Return the [X, Y] coordinate for the center point of the cell that contains the specified text.  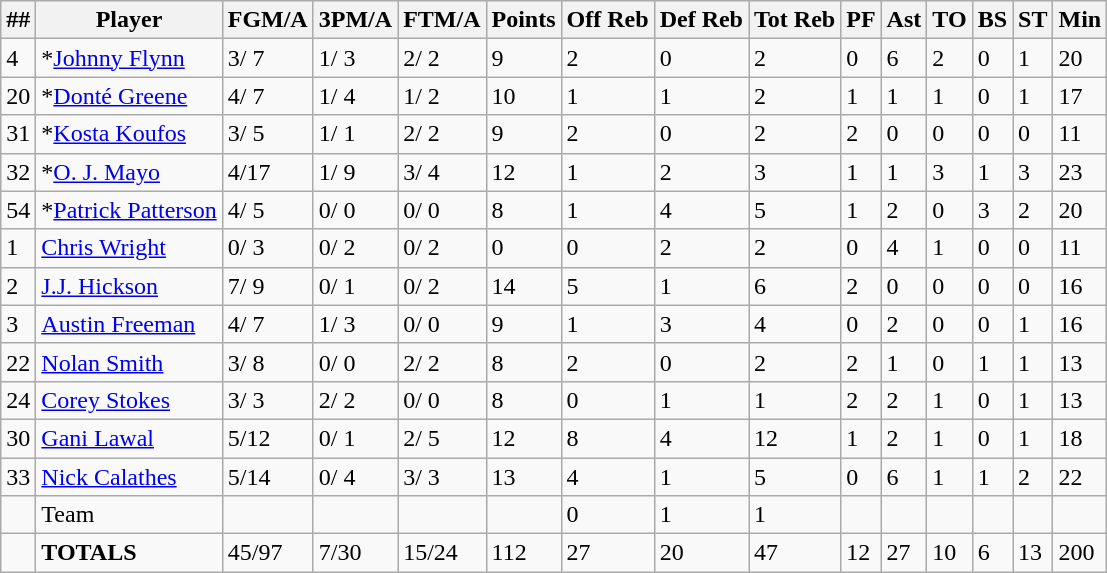
*Patrick Patterson [129, 210]
Chris Wright [129, 248]
2/ 5 [442, 438]
J.J. Hickson [129, 286]
3PM/A [355, 20]
Ast [904, 20]
5/14 [268, 477]
*Donté Greene [129, 96]
PF [861, 20]
112 [524, 553]
7/30 [355, 553]
1/ 4 [355, 96]
Nick Calathes [129, 477]
33 [18, 477]
TO [950, 20]
7/ 9 [268, 286]
TOTALS [129, 553]
24 [18, 400]
1/ 1 [355, 134]
## [18, 20]
18 [1080, 438]
Tot Reb [794, 20]
45/97 [268, 553]
*Kosta Koufos [129, 134]
Corey Stokes [129, 400]
3/ 5 [268, 134]
ST [1033, 20]
Def Reb [701, 20]
1/ 9 [355, 172]
4/17 [268, 172]
3/ 8 [268, 362]
1/ 2 [442, 96]
Min [1080, 20]
*Johnny Flynn [129, 58]
31 [18, 134]
Points [524, 20]
17 [1080, 96]
FTM/A [442, 20]
*O. J. Mayo [129, 172]
Austin Freeman [129, 324]
30 [18, 438]
14 [524, 286]
Off Reb [608, 20]
Nolan Smith [129, 362]
5/12 [268, 438]
0/ 3 [268, 248]
54 [18, 210]
3/ 7 [268, 58]
32 [18, 172]
FGM/A [268, 20]
4/ 5 [268, 210]
Team [129, 515]
Gani Lawal [129, 438]
3/ 4 [442, 172]
Player [129, 20]
0/ 4 [355, 477]
200 [1080, 553]
BS [992, 20]
15/24 [442, 553]
23 [1080, 172]
47 [794, 553]
